Detect which cell encompasses the target text, then output its (x, y) center coordinate. 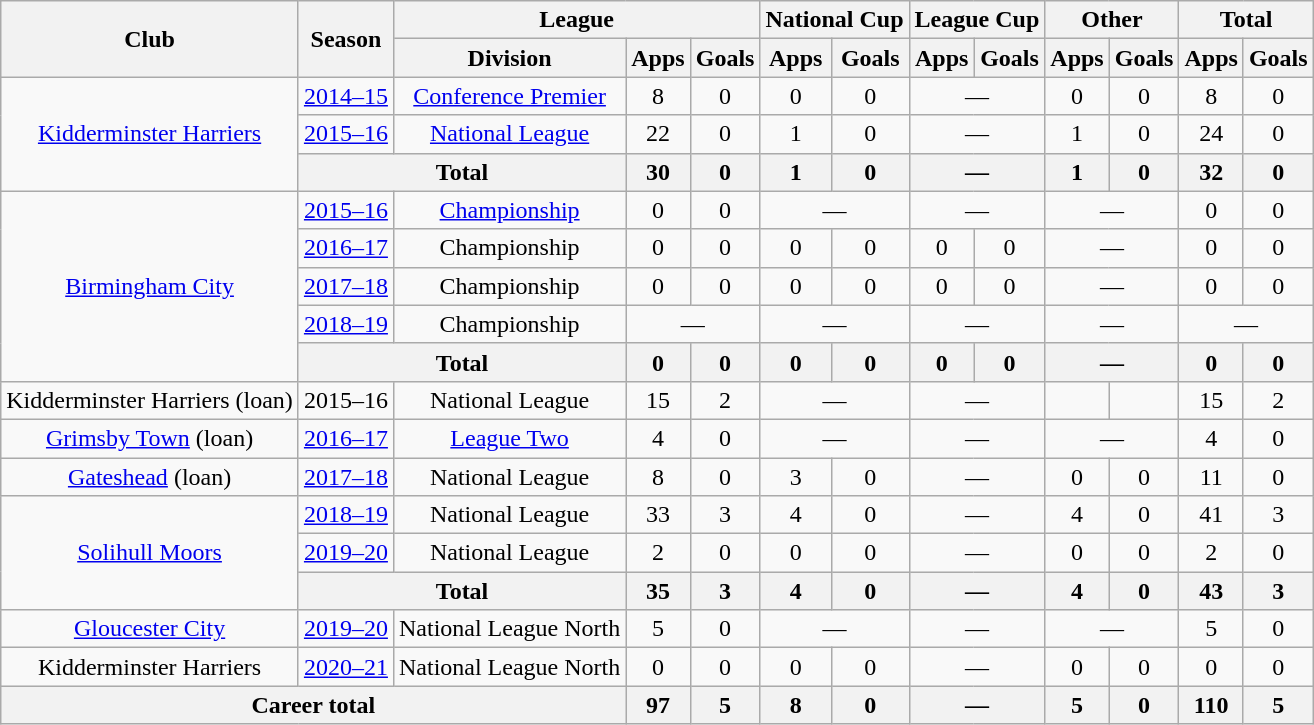
Career total (314, 705)
Club (150, 39)
League (576, 20)
33 (658, 515)
League Two (509, 438)
24 (1211, 134)
Other (1112, 20)
43 (1211, 591)
Grimsby Town (loan) (150, 438)
Gloucester City (150, 629)
Solihull Moors (150, 553)
2014–15 (346, 96)
Birmingham City (150, 286)
Season (346, 39)
League Cup (977, 20)
11 (1211, 477)
National Cup (834, 20)
32 (1211, 172)
41 (1211, 515)
35 (658, 591)
97 (658, 705)
Kidderminster Harriers (loan) (150, 400)
110 (1211, 705)
Gateshead (loan) (150, 477)
22 (658, 134)
30 (658, 172)
Conference Premier (509, 96)
Division (509, 58)
2020–21 (346, 667)
